Determine the (X, Y) coordinate at the center of the cell enclosing the given text.  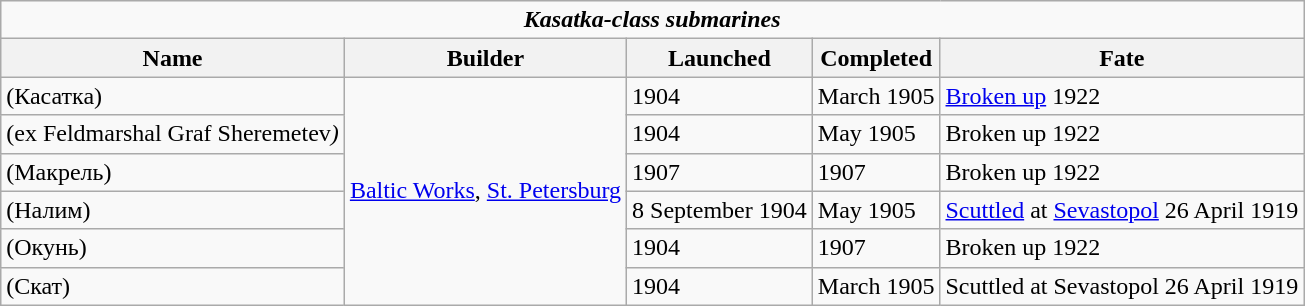
(Скат) (173, 286)
8 September 1904 (720, 210)
Fate (1122, 58)
Baltic Works, St. Petersburg (485, 191)
Builder (485, 58)
(ex Feldmarshal Graf Sheremetev) (173, 134)
Name (173, 58)
(Окунь) (173, 248)
(Касатка) (173, 96)
Launched (720, 58)
(Макрель) (173, 172)
Kasatka-class submarines (652, 20)
(Налим) (173, 210)
Completed (876, 58)
